Scan for the cell matching the given text and deliver its (X, Y) coordinate at center. 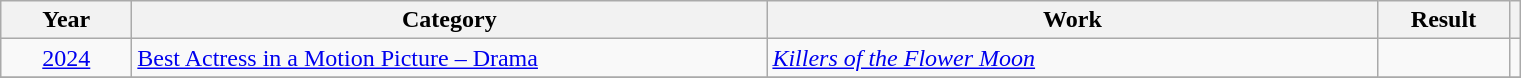
Work (1072, 20)
Category (450, 20)
Killers of the Flower Moon (1072, 58)
Best Actress in a Motion Picture – Drama (450, 58)
Year (66, 20)
2024 (66, 58)
Result (1444, 20)
